Scan for the cell matching the given text and deliver its [X, Y] coordinate at center. 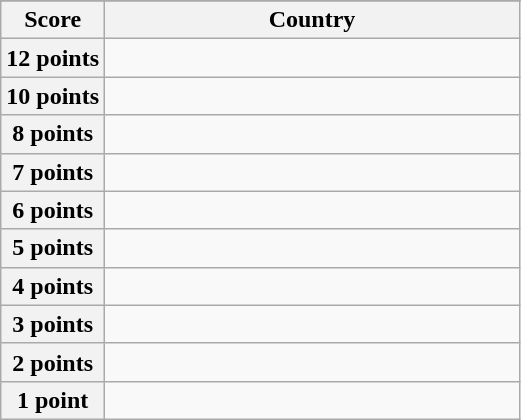
5 points [53, 248]
1 point [53, 400]
4 points [53, 286]
Country [312, 20]
7 points [53, 172]
10 points [53, 96]
6 points [53, 210]
3 points [53, 324]
2 points [53, 362]
8 points [53, 134]
12 points [53, 58]
Score [53, 20]
